From the cell containing the given text, extract its center point as [X, Y] coordinate. 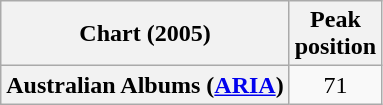
Chart (2005) [145, 34]
Australian Albums (ARIA) [145, 85]
71 [335, 85]
Peakposition [335, 34]
